Extract the [x, y] coordinate from the center of the cell holding the provided text.  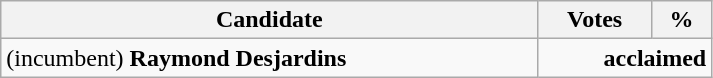
(incumbent) Raymond Desjardins [270, 58]
Votes [595, 20]
% [681, 20]
Candidate [270, 20]
acclaimed [625, 58]
